Identify which cell holds the provided text, then report its (x, y) central coordinate. 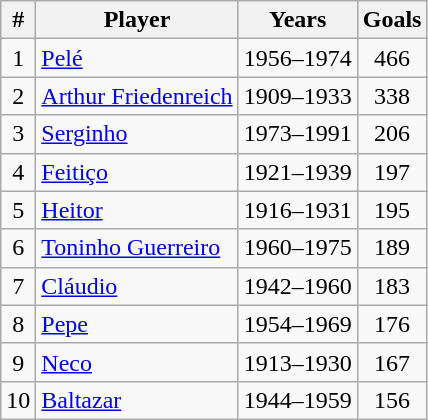
1916–1931 (298, 210)
7 (18, 286)
Toninho Guerreiro (137, 248)
466 (392, 58)
1960–1975 (298, 248)
Pepe (137, 324)
3 (18, 134)
176 (392, 324)
Pelé (137, 58)
Neco (137, 362)
1944–1959 (298, 400)
# (18, 20)
1 (18, 58)
1956–1974 (298, 58)
Goals (392, 20)
2 (18, 96)
206 (392, 134)
Feitiço (137, 172)
9 (18, 362)
156 (392, 400)
Baltazar (137, 400)
1973–1991 (298, 134)
Arthur Friedenreich (137, 96)
1954–1969 (298, 324)
10 (18, 400)
338 (392, 96)
Player (137, 20)
189 (392, 248)
1913–1930 (298, 362)
Years (298, 20)
Heitor (137, 210)
167 (392, 362)
183 (392, 286)
Serginho (137, 134)
4 (18, 172)
8 (18, 324)
1942–1960 (298, 286)
197 (392, 172)
6 (18, 248)
5 (18, 210)
Cláudio (137, 286)
195 (392, 210)
1921–1939 (298, 172)
1909–1933 (298, 96)
